Search for the cell housing the specified text and yield its [x, y] center coordinate. 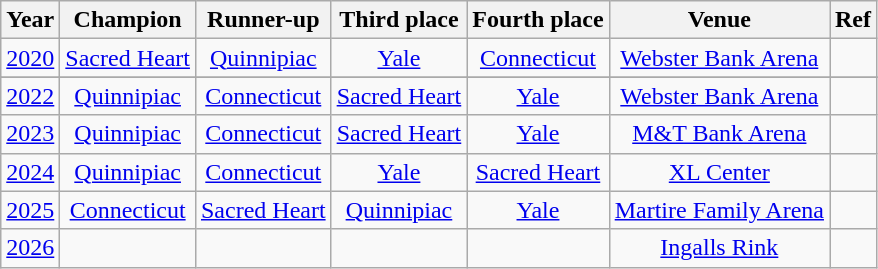
Year [30, 20]
M&T Bank Arena [719, 134]
2022 [30, 96]
Third place [399, 20]
Runner-up [263, 20]
2024 [30, 172]
2023 [30, 134]
Martire Family Arena [719, 210]
2026 [30, 248]
2025 [30, 210]
2020 [30, 58]
XL Center [719, 172]
Venue [719, 20]
Ref [854, 20]
Champion [128, 20]
Fourth place [538, 20]
Ingalls Rink [719, 248]
